Return the [x, y] coordinate for the center point of the cell that contains the specified text.  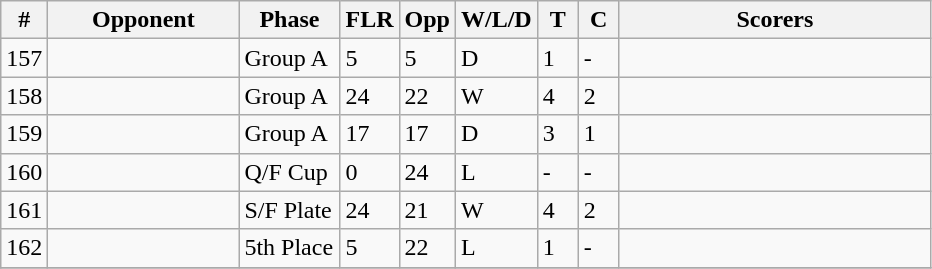
Scorers [774, 20]
W/L/D [496, 20]
159 [24, 134]
T [558, 20]
160 [24, 172]
FLR [370, 20]
S/F Plate [290, 210]
0 [370, 172]
5th Place [290, 248]
Opp [427, 20]
157 [24, 58]
21 [427, 210]
3 [558, 134]
Q/F Cup [290, 172]
Phase [290, 20]
# [24, 20]
161 [24, 210]
158 [24, 96]
Opponent [144, 20]
162 [24, 248]
C [598, 20]
